Extract the [x, y] coordinate from the center of the cell holding the provided text.  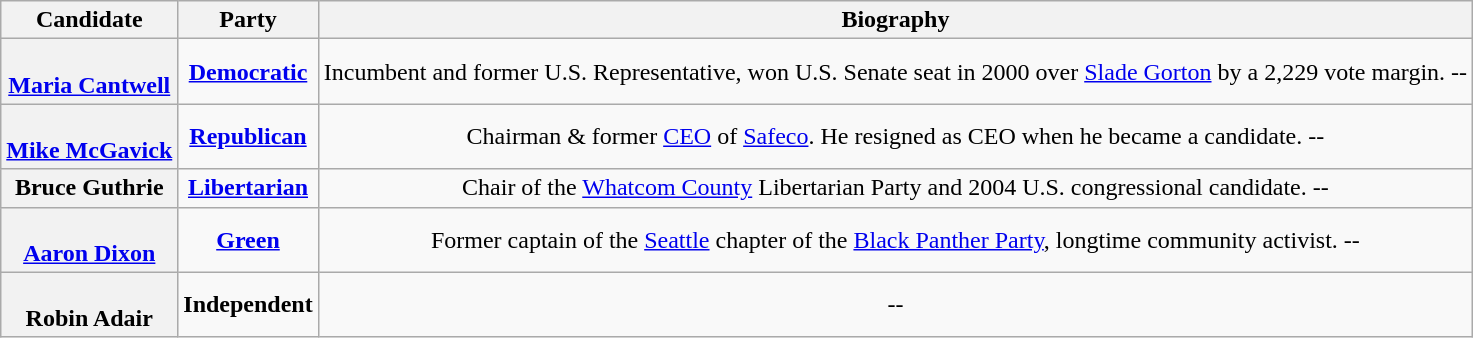
Libertarian [248, 188]
Robin Adair [90, 304]
Biography [895, 20]
Democratic [248, 72]
Party [248, 20]
Maria Cantwell [90, 72]
Independent [248, 304]
Aaron Dixon [90, 240]
Former captain of the Seattle chapter of the Black Panther Party, longtime community activist. -- [895, 240]
Republican [248, 136]
Candidate [90, 20]
Bruce Guthrie [90, 188]
Incumbent and former U.S. Representative, won U.S. Senate seat in 2000 over Slade Gorton by a 2,229 vote margin. -- [895, 72]
Chairman & former CEO of Safeco. He resigned as CEO when he became a candidate. -- [895, 136]
Chair of the Whatcom County Libertarian Party and 2004 U.S. congressional candidate. -- [895, 188]
Mike McGavick [90, 136]
-- [895, 304]
Green [248, 240]
